Find where the given text appears and provide that cell's center as (x, y) coordinate. 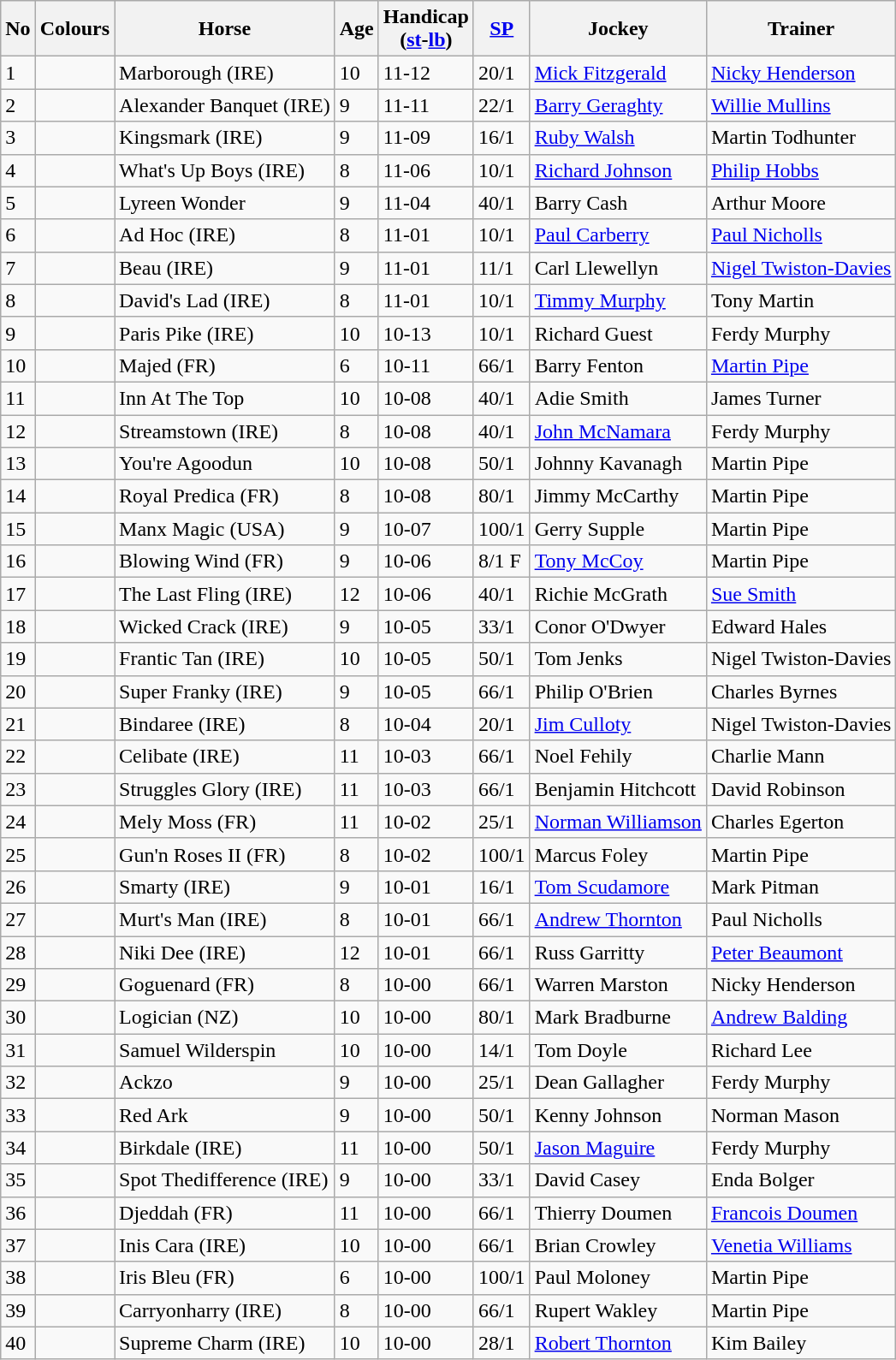
Richard Johnson (618, 170)
Tony Martin (801, 300)
What's Up Boys (IRE) (225, 170)
Supreme Charm (IRE) (225, 1343)
Bindaree (IRE) (225, 724)
37 (18, 1245)
Philip Hobbs (801, 170)
Carryonharry (IRE) (225, 1310)
Richard Lee (801, 1050)
Mark Pitman (801, 887)
34 (18, 1148)
35 (18, 1180)
Logician (NZ) (225, 1018)
19 (18, 659)
25 (18, 854)
Jockey (618, 29)
Paul Moloney (618, 1278)
Paul Carberry (618, 235)
Trainer (801, 29)
18 (18, 627)
Conor O'Dwyer (618, 627)
Tony McCoy (618, 561)
29 (18, 985)
Rupert Wakley (618, 1310)
Timmy Murphy (618, 300)
31 (18, 1050)
Richie McGrath (618, 594)
Alexander Banquet (IRE) (225, 105)
Martin Todhunter (801, 138)
Carl Llewellyn (618, 268)
Thierry Doumen (618, 1213)
27 (18, 919)
Horse (225, 29)
Dean Gallagher (618, 1083)
13 (18, 464)
22/1 (501, 105)
Jimmy McCarthy (618, 496)
11-11 (426, 105)
Gerry Supple (618, 529)
10-07 (426, 529)
Streamstown (IRE) (225, 431)
Goguenard (FR) (225, 985)
15 (18, 529)
Francois Doumen (801, 1213)
Enda Bolger (801, 1180)
David Robinson (801, 789)
Philip O'Brien (618, 692)
24 (18, 822)
David Casey (618, 1180)
Colours (74, 29)
11/1 (501, 268)
Struggles Glory (IRE) (225, 789)
Johnny Kavanagh (618, 464)
Mick Fitzgerald (618, 73)
23 (18, 789)
Charles Byrnes (801, 692)
30 (18, 1018)
22 (18, 757)
33 (18, 1115)
Iris Bleu (FR) (225, 1278)
The Last Fling (IRE) (225, 594)
Super Franky (IRE) (225, 692)
Beau (IRE) (225, 268)
Birkdale (IRE) (225, 1148)
Celibate (IRE) (225, 757)
Charlie Mann (801, 757)
40 (18, 1343)
Peter Beaumont (801, 953)
10-04 (426, 724)
10-11 (426, 365)
28/1 (501, 1343)
Inn At The Top (225, 398)
4 (18, 170)
Paris Pike (IRE) (225, 333)
Brian Crowley (618, 1245)
16 (18, 561)
10-13 (426, 333)
Sue Smith (801, 594)
Murt's Man (IRE) (225, 919)
14 (18, 496)
John McNamara (618, 431)
Age (356, 29)
Edward Hales (801, 627)
Mely Moss (FR) (225, 822)
Mark Bradburne (618, 1018)
Marcus Foley (618, 854)
Tom Jenks (618, 659)
Arthur Moore (801, 203)
Charles Egerton (801, 822)
Blowing Wind (FR) (225, 561)
No (18, 29)
Marborough (IRE) (225, 73)
SP (501, 29)
11-09 (426, 138)
Warren Marston (618, 985)
26 (18, 887)
2 (18, 105)
28 (18, 953)
Kingsmark (IRE) (225, 138)
21 (18, 724)
Adie Smith (618, 398)
Royal Predica (FR) (225, 496)
Tom Scudamore (618, 887)
14/1 (501, 1050)
Russ Garritty (618, 953)
Majed (FR) (225, 365)
Samuel Wilderspin (225, 1050)
Niki Dee (IRE) (225, 953)
Spot Thedifference (IRE) (225, 1180)
36 (18, 1213)
Robert Thornton (618, 1343)
Willie Mullins (801, 105)
32 (18, 1083)
Inis Cara (IRE) (225, 1245)
Handicap(st-lb) (426, 29)
7 (18, 268)
Wicked Crack (IRE) (225, 627)
Manx Magic (USA) (225, 529)
Frantic Tan (IRE) (225, 659)
Richard Guest (618, 333)
Gun'n Roses II (FR) (225, 854)
Tom Doyle (618, 1050)
17 (18, 594)
Smarty (IRE) (225, 887)
Noel Fehily (618, 757)
11-04 (426, 203)
You're Agoodun (225, 464)
Venetia Williams (801, 1245)
Ruby Walsh (618, 138)
Kenny Johnson (618, 1115)
5 (18, 203)
38 (18, 1278)
Norman Williamson (618, 822)
Andrew Balding (801, 1018)
39 (18, 1310)
Jason Maguire (618, 1148)
Andrew Thornton (618, 919)
James Turner (801, 398)
3 (18, 138)
Ackzo (225, 1083)
Lyreen Wonder (225, 203)
Norman Mason (801, 1115)
Ad Hoc (IRE) (225, 235)
11-12 (426, 73)
Barry Cash (618, 203)
Kim Bailey (801, 1343)
David's Lad (IRE) (225, 300)
Jim Culloty (618, 724)
11-06 (426, 170)
Benjamin Hitchcott (618, 789)
Barry Geraghty (618, 105)
Red Ark (225, 1115)
8/1 F (501, 561)
Djeddah (FR) (225, 1213)
20 (18, 692)
1 (18, 73)
Barry Fenton (618, 365)
